Detect which cell encompasses the target text, then output its (X, Y) center coordinate. 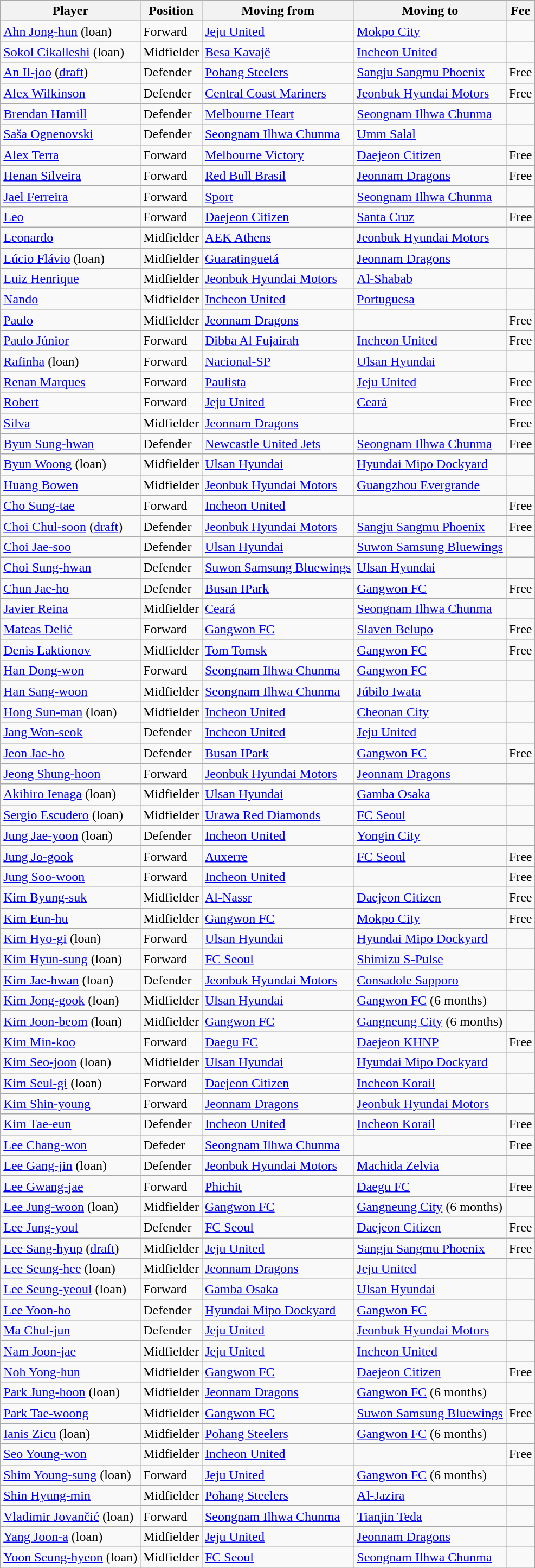
Choi Chul-soon (draft) (70, 526)
Kim Byung-suk (70, 897)
Yongin City (430, 835)
Han Sang-woon (70, 691)
Melbourne Heart (278, 114)
Byun Sung-hwan (70, 444)
Shin Hyung-min (70, 1495)
Jung Soo-woon (70, 877)
Kim Hyun-sung (loan) (70, 960)
Player (70, 11)
Paulista (278, 382)
Kim Seul-gi (loan) (70, 1083)
Hong Sun-man (loan) (70, 712)
Position (171, 11)
Jeong Shung-hoon (70, 774)
Park Tae-woong (70, 1413)
Noh Yong-hun (70, 1372)
Al-Jazira (430, 1495)
Besa Kavajë (278, 52)
Lee Jung-woon (loan) (70, 1207)
Kim Tae-eun (70, 1124)
Jang Won-seok (70, 733)
Byun Woong (loan) (70, 464)
Luiz Henrique (70, 279)
Paulo Júnior (70, 341)
Akihiro Ienaga (loan) (70, 794)
Silva (70, 423)
Urawa Red Diamonds (278, 815)
Leo (70, 217)
Jung Jo-gook (70, 856)
Cheonan City (430, 712)
Ianis Zicu (loan) (70, 1434)
Kim Jong-gook (loan) (70, 1001)
Lee Gang-jin (loan) (70, 1165)
Shimizu S-Pulse (430, 960)
Nando (70, 300)
Al-Nassr (278, 897)
Ahn Jong-hun (loan) (70, 31)
Lee Seung-hee (loan) (70, 1269)
Ma Chul-jun (70, 1331)
Saša Ognenovski (70, 134)
Phichit (278, 1186)
Tom Tomsk (278, 650)
Nacional-SP (278, 361)
Red Bull Brasil (278, 176)
Lee Jung-youl (70, 1227)
Rafinha (loan) (70, 361)
Javier Reina (70, 609)
Choi Jae-soo (70, 547)
Jael Ferreira (70, 196)
Lee Chang-won (70, 1145)
Lúcio Flávio (loan) (70, 258)
Sergio Escudero (loan) (70, 815)
Lee Sang-hyup (draft) (70, 1248)
Yang Joon-a (loan) (70, 1537)
Lee Gwang-jae (70, 1186)
Central Coast Mariners (278, 93)
Daejeon KHNP (430, 1042)
Brendan Hamill (70, 114)
Auxerre (278, 856)
Renan Marques (70, 382)
Melbourne Victory (278, 155)
Alex Terra (70, 155)
Guaratinguetá (278, 258)
Guangzhou Evergrande (430, 485)
Park Jung-hoon (loan) (70, 1392)
Mateas Delić (70, 630)
Lee Seung-yeoul (loan) (70, 1290)
Sport (278, 196)
Moving from (278, 11)
Choi Sung-hwan (70, 567)
Umm Salal (430, 134)
Dibba Al Fujairah (278, 341)
Kim Shin-young (70, 1104)
Al-Shabab (430, 279)
Tianjin Teda (430, 1516)
Leonardo (70, 237)
Cho Sung-tae (70, 506)
Kim Joon-beom (loan) (70, 1021)
Han Dong-won (70, 671)
Jung Jae-yoon (loan) (70, 835)
Defeder (171, 1145)
Machida Zelvia (430, 1165)
Kim Seo-joon (loan) (70, 1062)
Newcastle United Jets (278, 444)
Alex Wilkinson (70, 93)
Huang Bowen (70, 485)
Chun Jae-ho (70, 588)
Fee (520, 11)
Slaven Belupo (430, 630)
Santa Cruz (430, 217)
Kim Hyo-gi (loan) (70, 939)
Denis Laktionov (70, 650)
Moving to (430, 11)
An Il-joo (draft) (70, 73)
Kim Min-koo (70, 1042)
Shim Young-sung (loan) (70, 1475)
Sokol Cikalleshi (loan) (70, 52)
Robert (70, 403)
AEK Athens (278, 237)
Kim Jae-hwan (loan) (70, 980)
Consadole Sapporo (430, 980)
Henan Silveira (70, 176)
Yoon Seung-hyeon (loan) (70, 1557)
Vladimir Jovančić (loan) (70, 1516)
Portuguesa (430, 300)
Nam Joon-jae (70, 1351)
Seo Young-won (70, 1454)
Júbilo Iwata (430, 691)
Jeon Jae-ho (70, 753)
Lee Yoon-ho (70, 1310)
Paulo (70, 320)
Kim Eun-hu (70, 918)
